Search for the cell housing the specified text and yield its [X, Y] center coordinate. 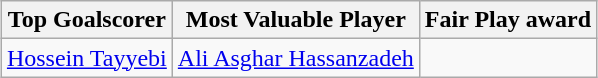
Most Valuable Player [296, 20]
Ali Asghar Hassanzadeh [296, 58]
Top Goalscorer [86, 20]
Hossein Tayyebi [86, 58]
Fair Play award [508, 20]
